For the text-containing cell, return its midpoint in (X, Y) coordinate format. 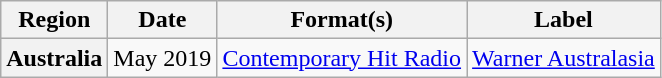
Warner Australasia (564, 58)
Date (162, 20)
Format(s) (342, 20)
Australia (54, 58)
Contemporary Hit Radio (342, 58)
May 2019 (162, 58)
Region (54, 20)
Label (564, 20)
